From the cell containing the given text, extract its center point as (X, Y) coordinate. 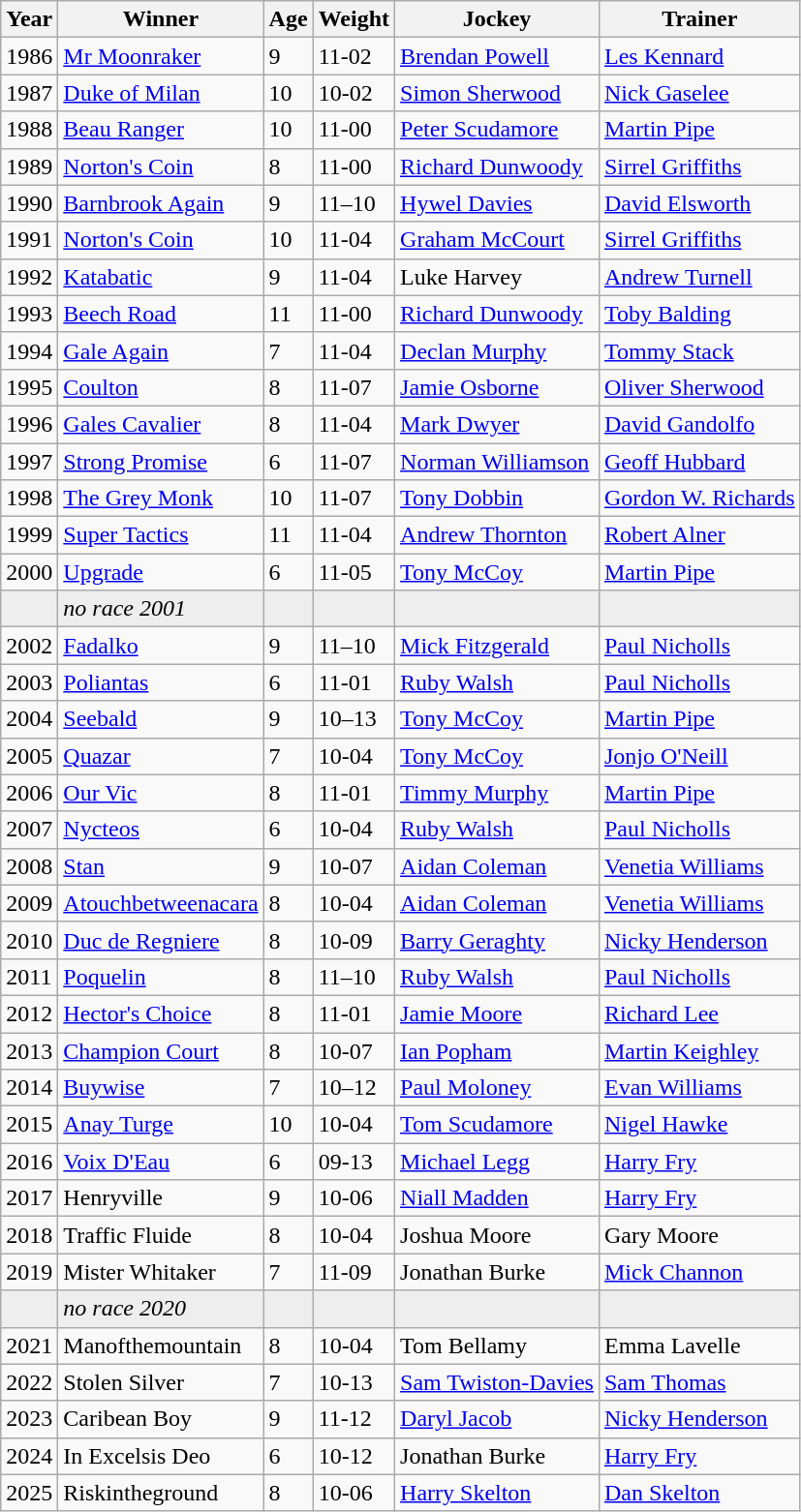
Beech Road (161, 314)
Duke of Milan (161, 93)
Tom Scudamore (498, 1125)
Andrew Turnell (699, 277)
Poquelin (161, 977)
2015 (29, 1125)
Les Kennard (699, 56)
Oliver Sherwood (699, 387)
1989 (29, 166)
The Grey Monk (161, 499)
Norman Williamson (498, 462)
10-13 (354, 1382)
2009 (29, 903)
Strong Promise (161, 462)
Riskintheground (161, 1493)
Hector's Choice (161, 1013)
Timmy Murphy (498, 793)
In Excelsis Deo (161, 1456)
Geoff Hubbard (699, 462)
Henryville (161, 1198)
Winner (161, 19)
Richard Lee (699, 1013)
Quazar (161, 756)
Trainer (699, 19)
2013 (29, 1050)
Manofthemountain (161, 1346)
Traffic Fluide (161, 1235)
Mr Moonraker (161, 56)
10–12 (354, 1088)
11-02 (354, 56)
10-09 (354, 940)
Fadalko (161, 646)
Nycteos (161, 830)
2023 (29, 1419)
2022 (29, 1382)
2014 (29, 1088)
Super Tactics (161, 535)
2002 (29, 646)
Sam Twiston-Davies (498, 1382)
1996 (29, 424)
2016 (29, 1162)
Stan (161, 866)
Gales Cavalier (161, 424)
Mark Dwyer (498, 424)
2005 (29, 756)
1994 (29, 350)
Declan Murphy (498, 350)
Mick Fitzgerald (498, 646)
Caribean Boy (161, 1419)
Weight (354, 19)
Jamie Osborne (498, 387)
Martin Keighley (699, 1050)
2018 (29, 1235)
Luke Harvey (498, 277)
Graham McCourt (498, 240)
Jonjo O'Neill (699, 756)
10–13 (354, 719)
Katabatic (161, 277)
Sam Thomas (699, 1382)
Duc de Regniere (161, 940)
11-09 (354, 1272)
1991 (29, 240)
09-13 (354, 1162)
1997 (29, 462)
Hywel Davies (498, 203)
Buywise (161, 1088)
Gordon W. Richards (699, 499)
Andrew Thornton (498, 535)
2011 (29, 977)
Michael Legg (498, 1162)
Seebald (161, 719)
Ian Popham (498, 1050)
Toby Balding (699, 314)
David Elsworth (699, 203)
Stolen Silver (161, 1382)
Atouchbetweenacara (161, 903)
2017 (29, 1198)
Tommy Stack (699, 350)
Coulton (161, 387)
1999 (29, 535)
10-02 (354, 93)
Barry Geraghty (498, 940)
Anay Turge (161, 1125)
Poliantas (161, 682)
Barnbrook Again (161, 203)
Nigel Hawke (699, 1125)
Upgrade (161, 572)
2019 (29, 1272)
1990 (29, 203)
Voix D'Eau (161, 1162)
10-12 (354, 1456)
1986 (29, 56)
Simon Sherwood (498, 93)
Mick Channon (699, 1272)
Evan Williams (699, 1088)
Jockey (498, 19)
2004 (29, 719)
Champion Court (161, 1050)
2000 (29, 572)
Beau Ranger (161, 130)
2024 (29, 1456)
Harry Skelton (498, 1493)
Emma Lavelle (699, 1346)
11-12 (354, 1419)
1995 (29, 387)
no race 2020 (161, 1309)
2007 (29, 830)
11-05 (354, 572)
1993 (29, 314)
Our Vic (161, 793)
Daryl Jacob (498, 1419)
2021 (29, 1346)
1988 (29, 130)
2025 (29, 1493)
Paul Moloney (498, 1088)
Gale Again (161, 350)
Age (289, 19)
1992 (29, 277)
Dan Skelton (699, 1493)
2012 (29, 1013)
Brendan Powell (498, 56)
David Gandolfo (699, 424)
Robert Alner (699, 535)
Mister Whitaker (161, 1272)
no race 2001 (161, 609)
2010 (29, 940)
Year (29, 19)
Tom Bellamy (498, 1346)
Nick Gaselee (699, 93)
2003 (29, 682)
2006 (29, 793)
1987 (29, 93)
Jamie Moore (498, 1013)
Niall Madden (498, 1198)
Gary Moore (699, 1235)
1998 (29, 499)
Tony Dobbin (498, 499)
Peter Scudamore (498, 130)
Joshua Moore (498, 1235)
2008 (29, 866)
